From the cell containing the given text, extract its center point as [X, Y] coordinate. 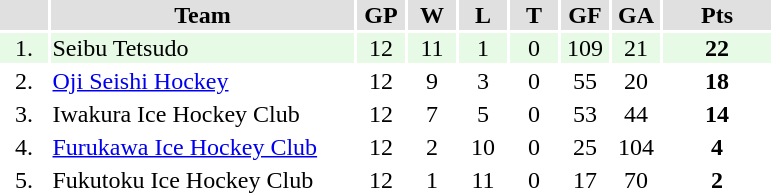
7 [432, 114]
Oji Seishi Hockey [202, 81]
3 [483, 81]
53 [585, 114]
2. [24, 81]
Seibu Tetsudo [202, 48]
25 [585, 147]
T [534, 15]
5. [24, 180]
9 [432, 81]
70 [636, 180]
W [432, 15]
GA [636, 15]
20 [636, 81]
L [483, 15]
3. [24, 114]
1. [24, 48]
4. [24, 147]
4 [717, 147]
5 [483, 114]
GP [381, 15]
109 [585, 48]
Pts [717, 15]
14 [717, 114]
104 [636, 147]
10 [483, 147]
55 [585, 81]
21 [636, 48]
Iwakura Ice Hockey Club [202, 114]
44 [636, 114]
18 [717, 81]
Furukawa Ice Hockey Club [202, 147]
GF [585, 15]
Team [202, 15]
22 [717, 48]
Fukutoku Ice Hockey Club [202, 180]
17 [585, 180]
